Output the [X, Y] coordinate of the center of the cell containing the given text.  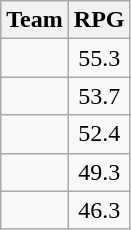
RPG [99, 20]
46.3 [99, 210]
53.7 [99, 96]
55.3 [99, 58]
52.4 [99, 134]
Team [35, 20]
49.3 [99, 172]
